Find where the given text appears and provide that cell's center as (X, Y) coordinate. 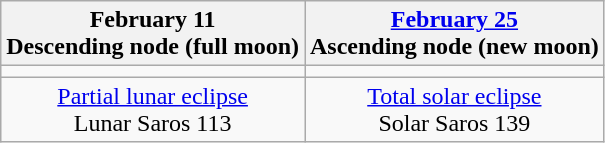
Total solar eclipseSolar Saros 139 (454, 110)
Partial lunar eclipseLunar Saros 113 (153, 110)
February 11Descending node (full moon) (153, 34)
February 25Ascending node (new moon) (454, 34)
